Capture the cell that displays the provided text and extract its (x, y) central coordinate. 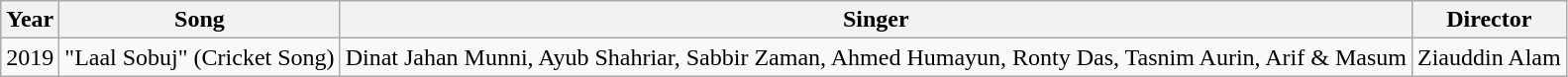
"Laal Sobuj" (Cricket Song) (200, 57)
2019 (30, 57)
Dinat Jahan Munni, Ayub Shahriar, Sabbir Zaman, Ahmed Humayun, Ronty Das, Tasnim Aurin, Arif & Masum (876, 57)
Year (30, 20)
Ziauddin Alam (1489, 57)
Director (1489, 20)
Song (200, 20)
Singer (876, 20)
